Return the [x, y] coordinate for the center point of the cell that contains the specified text.  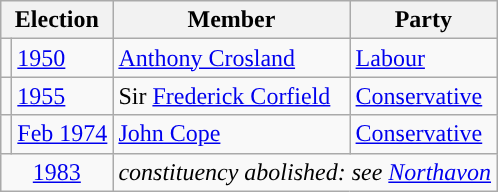
Sir Frederick Corfield [232, 96]
1955 [62, 96]
1983 [57, 172]
Party [423, 20]
Election [57, 20]
Labour [423, 58]
constituency abolished: see Northavon [305, 172]
John Cope [232, 134]
Feb 1974 [62, 134]
1950 [62, 58]
Anthony Crosland [232, 58]
Member [232, 20]
